Identify which cell holds the provided text, then report its (X, Y) central coordinate. 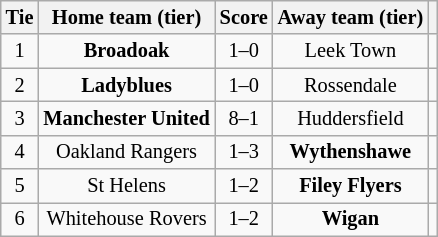
Filey Flyers (350, 186)
1 (20, 51)
2 (20, 85)
Huddersfield (350, 118)
3 (20, 118)
Oakland Rangers (126, 152)
4 (20, 152)
Manchester United (126, 118)
Rossendale (350, 85)
8–1 (244, 118)
1–3 (244, 152)
Whitehouse Rovers (126, 219)
5 (20, 186)
Score (244, 17)
Ladyblues (126, 85)
St Helens (126, 186)
Leek Town (350, 51)
Broadoak (126, 51)
Tie (20, 17)
Wythenshawe (350, 152)
Away team (tier) (350, 17)
Home team (tier) (126, 17)
Wigan (350, 219)
6 (20, 219)
